Search for the cell housing the specified text and yield its (X, Y) center coordinate. 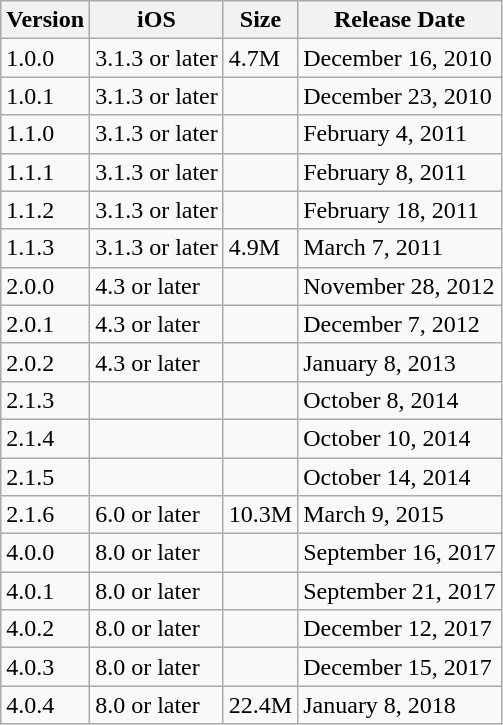
Version (46, 20)
December 12, 2017 (400, 629)
1.1.2 (46, 210)
November 28, 2012 (400, 286)
December 7, 2012 (400, 324)
December 15, 2017 (400, 667)
22.4M (260, 705)
October 14, 2014 (400, 477)
March 9, 2015 (400, 515)
October 10, 2014 (400, 438)
September 21, 2017 (400, 591)
2.1.3 (46, 400)
January 8, 2013 (400, 362)
December 23, 2010 (400, 96)
1.0.1 (46, 96)
2.0.1 (46, 324)
2.0.2 (46, 362)
4.0.4 (46, 705)
4.0.2 (46, 629)
2.1.5 (46, 477)
1.1.0 (46, 134)
February 18, 2011 (400, 210)
Release Date (400, 20)
2.1.6 (46, 515)
1.1.1 (46, 172)
February 4, 2011 (400, 134)
Size (260, 20)
February 8, 2011 (400, 172)
4.0.3 (46, 667)
December 16, 2010 (400, 58)
iOS (157, 20)
September 16, 2017 (400, 553)
10.3M (260, 515)
6.0 or later (157, 515)
1.1.3 (46, 248)
October 8, 2014 (400, 400)
March 7, 2011 (400, 248)
1.0.0 (46, 58)
2.1.4 (46, 438)
4.7M (260, 58)
2.0.0 (46, 286)
4.0.1 (46, 591)
January 8, 2018 (400, 705)
4.9M (260, 248)
4.0.0 (46, 553)
